Capture the cell that displays the provided text and extract its (x, y) central coordinate. 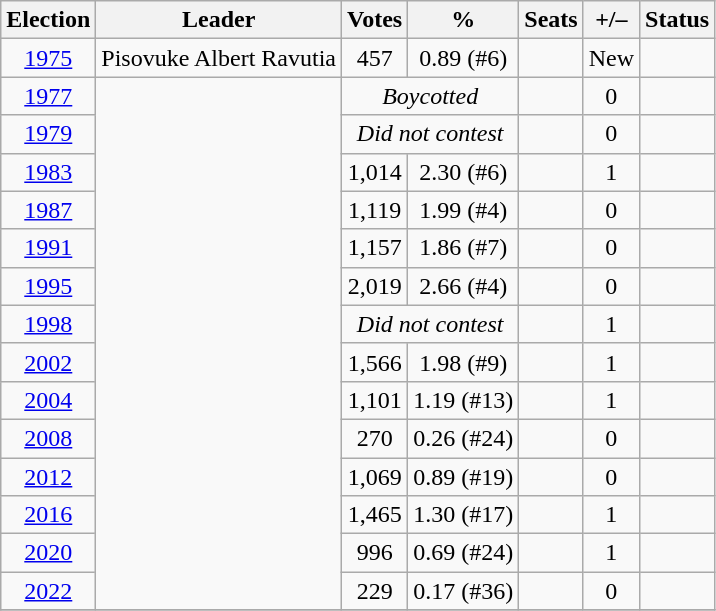
996 (375, 553)
Leader (219, 20)
229 (375, 591)
Status (678, 20)
Boycotted (430, 96)
1995 (48, 286)
270 (375, 438)
1.30 (#17) (464, 515)
2016 (48, 515)
2008 (48, 438)
1.86 (#7) (464, 248)
1,119 (375, 210)
1991 (48, 248)
2022 (48, 591)
0.69 (#24) (464, 553)
1998 (48, 324)
0.17 (#36) (464, 591)
New (611, 58)
1,101 (375, 400)
1987 (48, 210)
2.30 (#6) (464, 172)
0.26 (#24) (464, 438)
Seats (551, 20)
1977 (48, 96)
1,157 (375, 248)
2.66 (#4) (464, 286)
% (464, 20)
0.89 (#19) (464, 477)
2012 (48, 477)
1983 (48, 172)
2020 (48, 553)
1.19 (#13) (464, 400)
1.98 (#9) (464, 362)
1,014 (375, 172)
Election (48, 20)
0.89 (#6) (464, 58)
1975 (48, 58)
1,465 (375, 515)
Pisovuke Albert Ravutia (219, 58)
2,019 (375, 286)
+/– (611, 20)
2004 (48, 400)
Votes (375, 20)
1.99 (#4) (464, 210)
1,566 (375, 362)
1,069 (375, 477)
1979 (48, 134)
457 (375, 58)
2002 (48, 362)
